Scan for the cell matching the given text and deliver its (X, Y) coordinate at center. 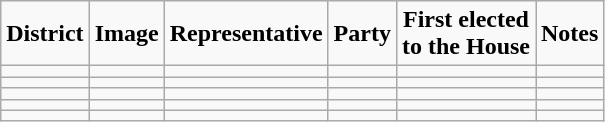
District (45, 34)
Representative (246, 34)
First elected to the House (466, 34)
Image (126, 34)
Notes (570, 34)
Party (362, 34)
